Return the (x, y) coordinate for the center point of the cell that contains the specified text.  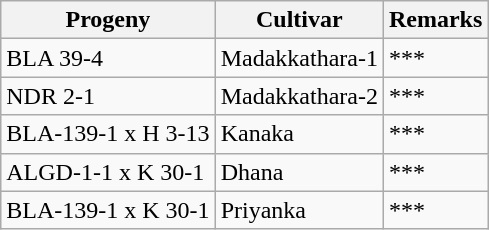
BLA-139-1 x H 3-13 (108, 134)
BLA 39-4 (108, 58)
Dhana (299, 172)
Progeny (108, 20)
NDR 2-1 (108, 96)
Priyanka (299, 210)
Kanaka (299, 134)
Madakkathara-1 (299, 58)
BLA-139-1 x K 30-1 (108, 210)
Madakkathara-2 (299, 96)
Remarks (435, 20)
Cultivar (299, 20)
ALGD-1-1 x K 30-1 (108, 172)
